Output the (x, y) coordinate of the center of the cell containing the given text.  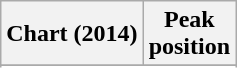
Chart (2014) (72, 34)
Peakposition (189, 34)
